Return the (x, y) coordinate for the center point of the cell that contains the specified text.  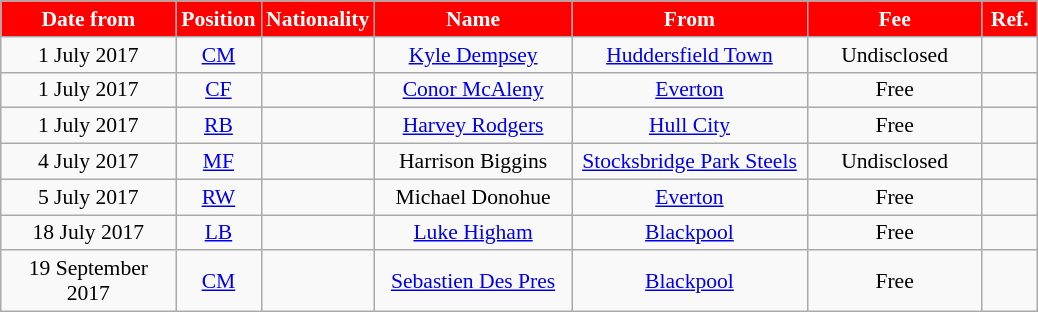
Date from (88, 19)
RB (218, 126)
Fee (894, 19)
Nationality (318, 19)
Stocksbridge Park Steels (690, 162)
Michael Donohue (473, 197)
Sebastien Des Pres (473, 282)
Harrison Biggins (473, 162)
Position (218, 19)
5 July 2017 (88, 197)
18 July 2017 (88, 233)
Name (473, 19)
19 September 2017 (88, 282)
MF (218, 162)
Huddersfield Town (690, 55)
RW (218, 197)
Ref. (1010, 19)
4 July 2017 (88, 162)
Kyle Dempsey (473, 55)
LB (218, 233)
Conor McAleny (473, 90)
From (690, 19)
Harvey Rodgers (473, 126)
Hull City (690, 126)
Luke Higham (473, 233)
CF (218, 90)
